Scan for the cell matching the given text and deliver its [X, Y] coordinate at center. 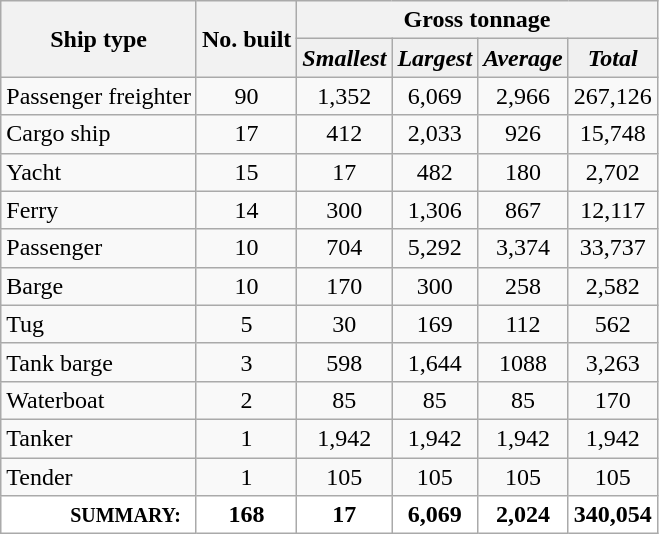
33,737 [612, 248]
926 [524, 134]
90 [246, 96]
15,748 [612, 134]
Average [524, 58]
Ferry [99, 210]
Smallest [344, 58]
3,374 [524, 248]
Ship type [99, 39]
2,702 [612, 172]
2,582 [612, 286]
169 [435, 324]
Largest [435, 58]
Tug [99, 324]
1,306 [435, 210]
15 [246, 172]
412 [344, 134]
Cargo ship [99, 134]
Waterboat [99, 400]
340,054 [612, 515]
SUMMARY: [99, 515]
Passenger [99, 248]
Tender [99, 477]
Passenger freighter [99, 96]
14 [246, 210]
258 [524, 286]
1,352 [344, 96]
30 [344, 324]
Barge [99, 286]
3 [246, 362]
Yacht [99, 172]
112 [524, 324]
168 [246, 515]
2,966 [524, 96]
12,117 [612, 210]
704 [344, 248]
562 [612, 324]
2,033 [435, 134]
482 [435, 172]
1088 [524, 362]
867 [524, 210]
2,024 [524, 515]
1,644 [435, 362]
5 [246, 324]
267,126 [612, 96]
Total [612, 58]
180 [524, 172]
Gross tonnage [477, 20]
Tank barge [99, 362]
2 [246, 400]
598 [344, 362]
Tanker [99, 438]
3,263 [612, 362]
No. built [246, 39]
5,292 [435, 248]
